Determine the [X, Y] coordinate at the center of the cell enclosing the given text.  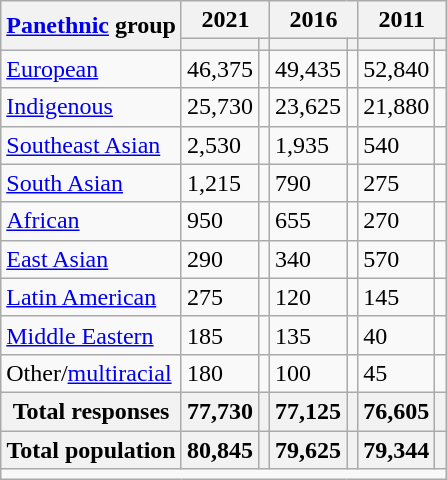
South Asian [92, 183]
Middle Eastern [92, 335]
2011 [402, 20]
49,435 [308, 69]
46,375 [220, 69]
2,530 [220, 145]
2016 [314, 20]
21,880 [396, 107]
180 [220, 373]
540 [396, 145]
Southeast Asian [92, 145]
145 [396, 297]
340 [308, 259]
80,845 [220, 449]
655 [308, 221]
European [92, 69]
290 [220, 259]
77,730 [220, 411]
Panethnic group [92, 26]
Total population [92, 449]
Latin American [92, 297]
2021 [225, 20]
79,625 [308, 449]
570 [396, 259]
790 [308, 183]
Other/multiracial [92, 373]
120 [308, 297]
African [92, 221]
1,215 [220, 183]
45 [396, 373]
185 [220, 335]
40 [396, 335]
23,625 [308, 107]
135 [308, 335]
East Asian [92, 259]
76,605 [396, 411]
77,125 [308, 411]
270 [396, 221]
Indigenous [92, 107]
100 [308, 373]
52,840 [396, 69]
25,730 [220, 107]
1,935 [308, 145]
79,344 [396, 449]
Total responses [92, 411]
950 [220, 221]
